Output the [X, Y] coordinate of the center of the cell containing the given text.  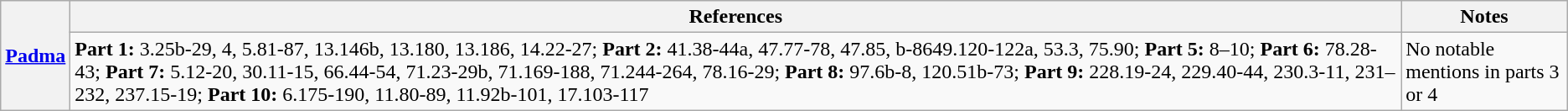
No notable mentions in parts 3 or 4 [1484, 71]
Notes [1484, 17]
References [735, 17]
Padma [35, 55]
